Detect which cell encompasses the target text, then output its [X, Y] center coordinate. 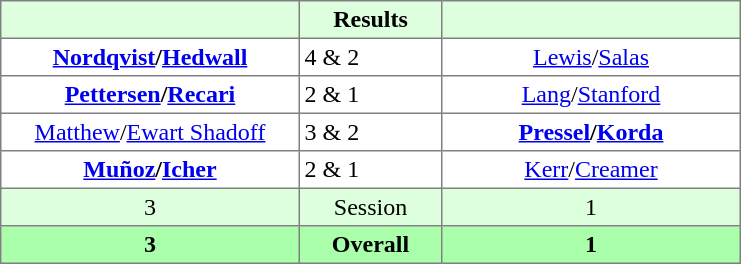
Nordqvist/Hedwall [150, 57]
3 & 2 [370, 132]
Muñoz/Icher [150, 170]
Results [370, 20]
Lewis/Salas [591, 57]
Kerr/Creamer [591, 170]
Lang/Stanford [591, 95]
Session [370, 207]
Overall [370, 245]
Pettersen/Recari [150, 95]
Pressel/Korda [591, 132]
Matthew/Ewart Shadoff [150, 132]
4 & 2 [370, 57]
